Return [x, y] of the center of cell containing provided text 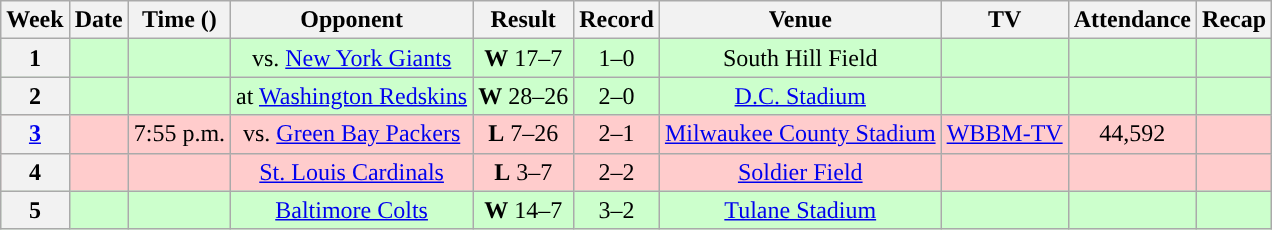
4 [35, 172]
Attendance [1132, 20]
1–0 [617, 58]
2–0 [617, 96]
Week [35, 20]
Record [617, 20]
2–2 [617, 172]
vs. Green Bay Packers [352, 134]
Baltimore Colts [352, 210]
Soldier Field [800, 172]
Venue [800, 20]
3 [35, 134]
1 [35, 58]
44,592 [1132, 134]
W 17–7 [524, 58]
Milwaukee County Stadium [800, 134]
2 [35, 96]
vs. New York Giants [352, 58]
Tulane Stadium [800, 210]
W 28–26 [524, 96]
3–2 [617, 210]
Date [98, 20]
D.C. Stadium [800, 96]
Result [524, 20]
W 14–7 [524, 210]
Opponent [352, 20]
at Washington Redskins [352, 96]
L 3–7 [524, 172]
WBBM-TV [1004, 134]
Recap [1234, 20]
7:55 p.m. [179, 134]
5 [35, 210]
South Hill Field [800, 58]
L 7–26 [524, 134]
2–1 [617, 134]
St. Louis Cardinals [352, 172]
Time () [179, 20]
TV [1004, 20]
